Extract the [X, Y] coordinate from the center of the cell holding the provided text.  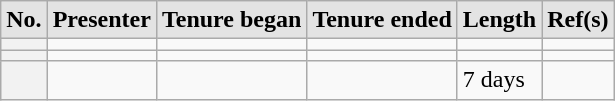
Length [499, 20]
7 days [499, 80]
Tenure began [231, 20]
Presenter [102, 20]
No. [24, 20]
Ref(s) [578, 20]
Tenure ended [382, 20]
